Identify which cell holds the provided text, then report its (X, Y) central coordinate. 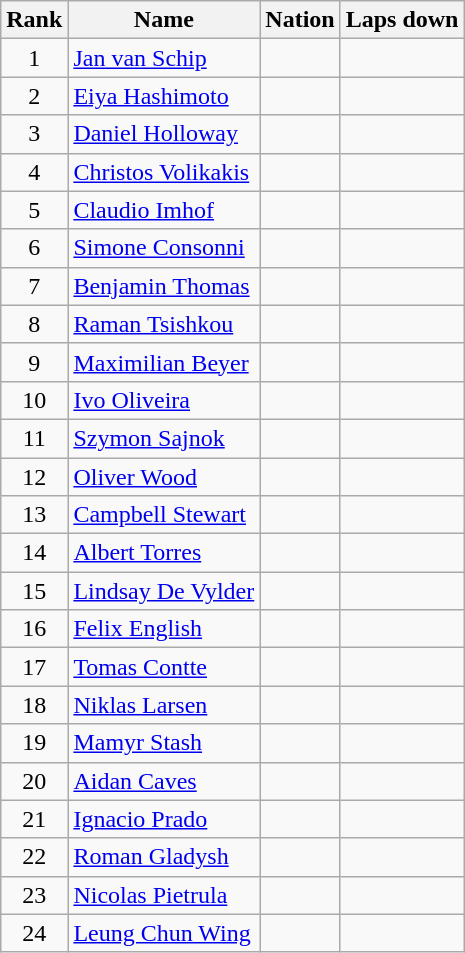
Benjamin Thomas (164, 286)
Claudio Imhof (164, 210)
20 (34, 781)
Roman Gladysh (164, 857)
8 (34, 324)
15 (34, 591)
Felix English (164, 629)
4 (34, 172)
17 (34, 667)
Oliver Wood (164, 477)
10 (34, 400)
18 (34, 705)
Simone Consonni (164, 248)
Raman Tsishkou (164, 324)
Eiya Hashimoto (164, 96)
Laps down (402, 20)
Maximilian Beyer (164, 362)
Nation (300, 20)
5 (34, 210)
7 (34, 286)
Campbell Stewart (164, 515)
13 (34, 515)
22 (34, 857)
Rank (34, 20)
Aidan Caves (164, 781)
23 (34, 895)
Tomas Contte (164, 667)
Lindsay De Vylder (164, 591)
3 (34, 134)
Jan van Schip (164, 58)
12 (34, 477)
24 (34, 933)
Szymon Sajnok (164, 438)
Ignacio Prado (164, 819)
16 (34, 629)
Christos Volikakis (164, 172)
Name (164, 20)
21 (34, 819)
Niklas Larsen (164, 705)
14 (34, 553)
2 (34, 96)
Nicolas Pietrula (164, 895)
19 (34, 743)
9 (34, 362)
Daniel Holloway (164, 134)
11 (34, 438)
Leung Chun Wing (164, 933)
1 (34, 58)
Albert Torres (164, 553)
Ivo Oliveira (164, 400)
6 (34, 248)
Mamyr Stash (164, 743)
